Detect which cell encompasses the target text, then output its [x, y] center coordinate. 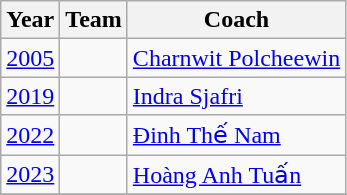
2005 [30, 58]
Charnwit Polcheewin [236, 58]
2019 [30, 96]
Team [94, 20]
2023 [30, 174]
Hoàng Anh Tuấn [236, 174]
Indra Sjafri [236, 96]
Coach [236, 20]
2022 [30, 135]
Đinh Thế Nam [236, 135]
Year [30, 20]
